Scan for the cell matching the given text and deliver its (X, Y) coordinate at center. 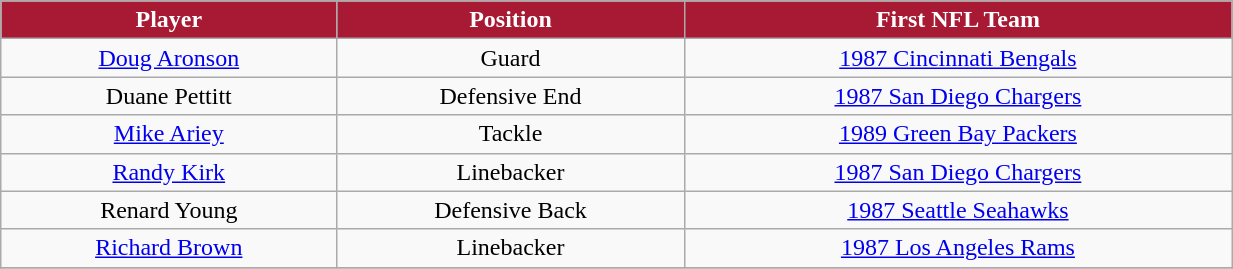
Guard (510, 58)
Tackle (510, 134)
Doug Aronson (169, 58)
Richard Brown (169, 248)
First NFL Team (958, 20)
1989 Green Bay Packers (958, 134)
1987 Seattle Seahawks (958, 210)
Position (510, 20)
Defensive Back (510, 210)
1987 Cincinnati Bengals (958, 58)
Duane Pettitt (169, 96)
Player (169, 20)
1987 Los Angeles Rams (958, 248)
Renard Young (169, 210)
Mike Ariey (169, 134)
Randy Kirk (169, 172)
Defensive End (510, 96)
